Scan for the cell matching the given text and deliver its (x, y) coordinate at center. 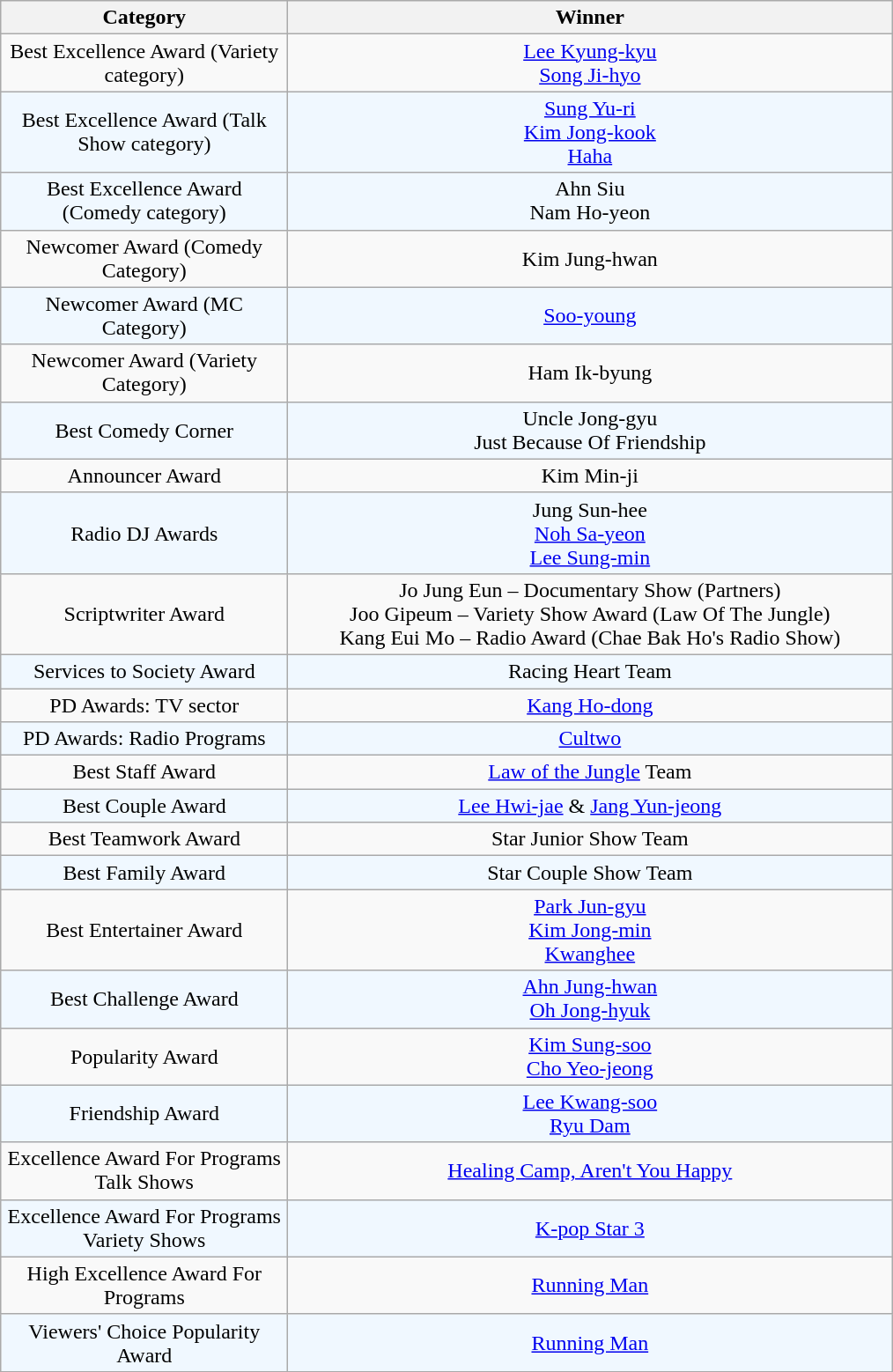
Best Staff Award (144, 772)
Announcer Award (144, 476)
Star Couple Show Team (590, 873)
Soo-young (590, 315)
Kim Jung-hwan (590, 259)
Category (144, 18)
Law of the Jungle Team (590, 772)
Kim Sung-soo Cho Yeo-jeong (590, 1057)
K-pop Star 3 (590, 1228)
Racing Heart Team (590, 671)
Best Excellence Award (Talk Show category) (144, 132)
Star Junior Show Team (590, 839)
Kim Min-ji (590, 476)
PD Awards: Radio Programs (144, 739)
Newcomer Award (Comedy Category) (144, 259)
Newcomer Award (Variety Category) (144, 373)
Popularity Award (144, 1057)
High Excellence Award For Programs (144, 1286)
Sung Yu-ri Kim Jong-kook Haha (590, 132)
Healing Camp, Aren't You Happy (590, 1171)
Excellence Award For Programs Variety Shows (144, 1228)
Excellence Award For Programs Talk Shows (144, 1171)
PD Awards: TV sector (144, 705)
Ahn Siu Nam Ho-yeon (590, 201)
Lee Kyung-kyu Song Ji-hyo (590, 63)
Kang Ho-dong (590, 705)
Jo Jung Eun – Documentary Show (Partners) Joо Gipeum – Variety Show Award (Law Of The Jungle) Kang Eui Mo – Radio Award (Chae Bak Ho's Radio Show) (590, 614)
Best Entertainer Award (144, 930)
Services to Society Award (144, 671)
Friendship Award (144, 1113)
Lee Hwi-jae & Jang Yun-jeong (590, 806)
Best Teamwork Award (144, 839)
Best Family Award (144, 873)
Best Couple Award (144, 806)
Newcomer Award (MC Category) (144, 315)
Winner (590, 18)
Jung Sun-hee Noh Sa-yeon Lee Sung-min (590, 533)
Park Jun-gyu Kim Jong-min Kwanghee (590, 930)
Ham Ik-byung (590, 373)
Lee Kwang-soo Ryu Dam (590, 1113)
Best Excellence Award (Variety category) (144, 63)
Cultwo (590, 739)
Best Challenge Award (144, 999)
Ahn Jung-hwan Oh Jong-hyuk (590, 999)
Viewers' Choice Popularity Award (144, 1342)
Best Excellence Award (Comedy category) (144, 201)
Scriptwriter Award (144, 614)
Uncle Jong-gyu Just Because Of Friendship (590, 430)
Radio DJ Awards (144, 533)
Best Comedy Corner (144, 430)
